Locate the cell with the specified text and output its [x, y] center coordinate. 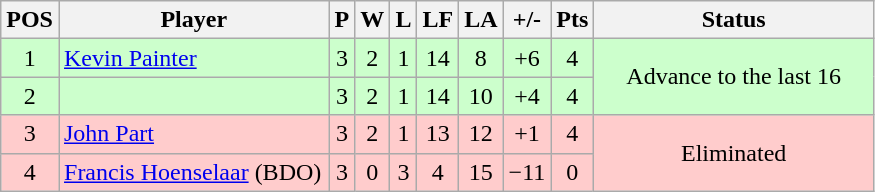
Pts [572, 20]
12 [481, 134]
+1 [527, 134]
Advance to the last 16 [734, 77]
W [372, 20]
13 [438, 134]
Kevin Painter [194, 58]
L [404, 20]
John Part [194, 134]
−11 [527, 172]
P [342, 20]
Player [194, 20]
+/- [527, 20]
Status [734, 20]
10 [481, 96]
Francis Hoenselaar (BDO) [194, 172]
LA [481, 20]
15 [481, 172]
8 [481, 58]
POS [30, 20]
LF [438, 20]
+4 [527, 96]
Eliminated [734, 153]
+6 [527, 58]
